Provide the (X, Y) coordinate of the cell's center where the given text is located.  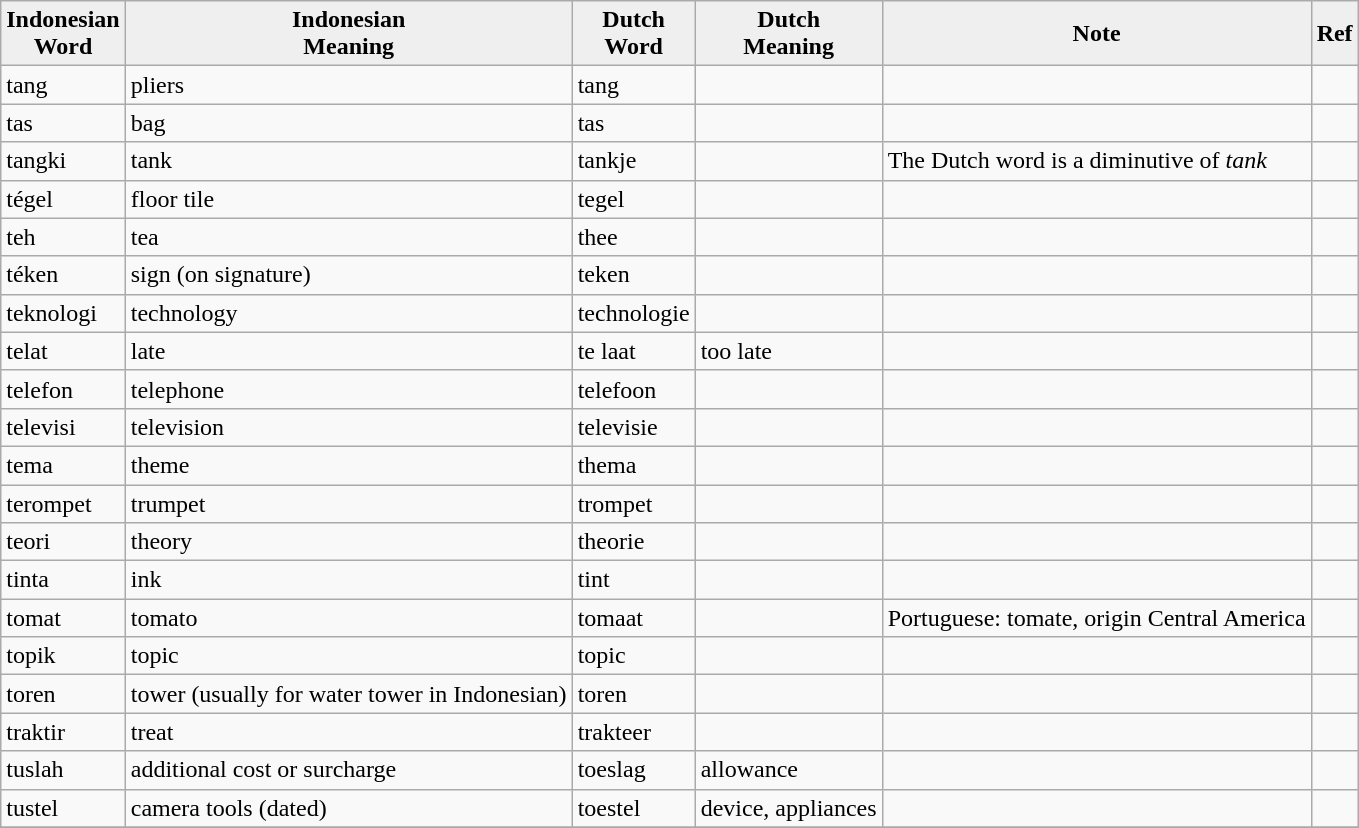
Ref (1334, 34)
sign (on signature) (348, 275)
tema (63, 465)
theorie (634, 542)
tinta (63, 580)
telefoon (634, 389)
Indonesian Word (63, 34)
late (348, 351)
tomato (348, 618)
tomat (63, 618)
teken (634, 275)
television (348, 427)
technologie (634, 313)
tankje (634, 161)
camera tools (dated) (348, 808)
teh (63, 237)
treat (348, 732)
trakteer (634, 732)
Dutch Meaning (788, 34)
floor tile (348, 199)
pliers (348, 85)
toestel (634, 808)
trompet (634, 503)
teknologi (63, 313)
The Dutch word is a diminutive of tank (1096, 161)
Indonesian Meaning (348, 34)
traktir (63, 732)
allowance (788, 770)
tea (348, 237)
trumpet (348, 503)
tower (usually for water tower in Indonesian) (348, 694)
tint (634, 580)
telephone (348, 389)
too late (788, 351)
tank (348, 161)
theme (348, 465)
televisie (634, 427)
te laat (634, 351)
tegel (634, 199)
theory (348, 542)
thee (634, 237)
téken (63, 275)
tustel (63, 808)
additional cost or surcharge (348, 770)
tégel (63, 199)
Note (1096, 34)
device, appliances (788, 808)
Portuguese: tomate, origin Central America (1096, 618)
telefon (63, 389)
tangki (63, 161)
telat (63, 351)
technology (348, 313)
terompet (63, 503)
topik (63, 656)
Dutch Word (634, 34)
tomaat (634, 618)
televisi (63, 427)
thema (634, 465)
bag (348, 123)
ink (348, 580)
tuslah (63, 770)
teori (63, 542)
toeslag (634, 770)
